Locate the cell with the specified text and output its [x, y] center coordinate. 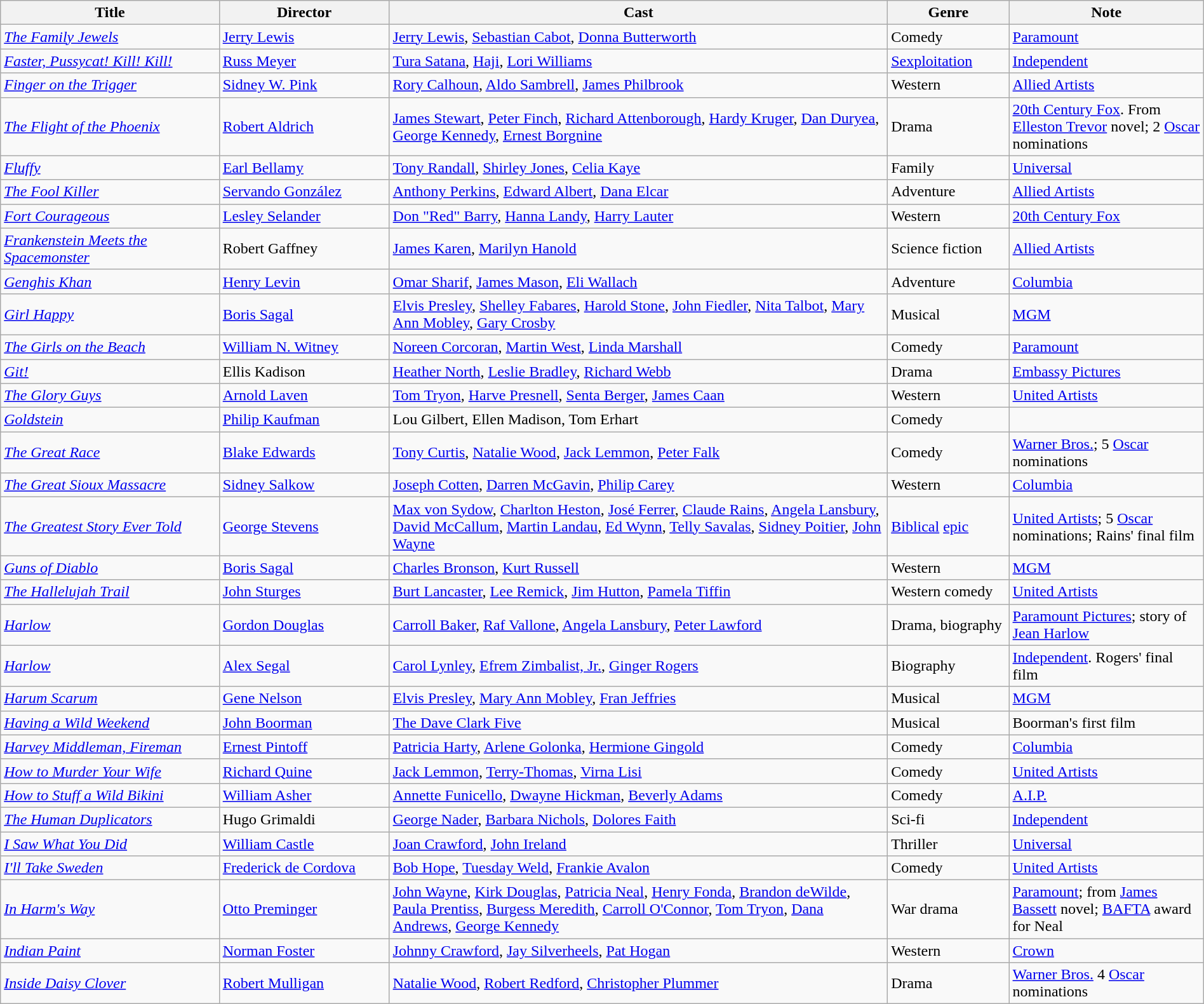
Warner Bros.; 5 Oscar nominations [1106, 452]
Jerry Lewis, Sebastian Cabot, Donna Butterworth [639, 37]
Sidney Salkow [304, 485]
Alex Segal [304, 666]
Inside Daisy Clover [110, 983]
20th Century Fox [1106, 216]
George Stevens [304, 526]
Patricia Harty, Arlene Golonka, Hermione Gingold [639, 747]
Note [1106, 13]
Jack Lemmon, Terry-Thomas, Virna Lisi [639, 771]
Philip Kaufman [304, 420]
Fort Courageous [110, 216]
20th Century Fox. From Elleston Trevor novel; 2 Oscar nominations [1106, 126]
Robert Aldrich [304, 126]
Paramount Pictures; story of Jean Harlow [1106, 625]
Charles Bronson, Kurt Russell [639, 568]
Frankenstein Meets the Spacemonster [110, 249]
Richard Quine [304, 771]
The Hallelujah Trail [110, 592]
The Family Jewels [110, 37]
Jerry Lewis [304, 37]
Harvey Middleman, Fireman [110, 747]
Harum Scarum [110, 699]
Omar Sharif, James Mason, Eli Wallach [639, 281]
Sci-fi [949, 819]
Heather North, Leslie Bradley, Richard Webb [639, 371]
The Human Duplicators [110, 819]
United Artists; 5 Oscar nominations; Rains' final film [1106, 526]
Western comedy [949, 592]
The Great Sioux Massacre [110, 485]
Biography [949, 666]
Gordon Douglas [304, 625]
Thriller [949, 844]
Finger on the Trigger [110, 85]
Embassy Pictures [1106, 371]
Henry Levin [304, 281]
I'll Take Sweden [110, 868]
Servando González [304, 192]
Independent. Rogers' final film [1106, 666]
Norman Foster [304, 951]
The Greatest Story Ever Told [110, 526]
Otto Preminger [304, 909]
How to Stuff a Wild Bikini [110, 795]
Noreen Corcoran, Martin West, Linda Marshall [639, 347]
I Saw What You Did [110, 844]
Anthony Perkins, Edward Albert, Dana Elcar [639, 192]
The Flight of the Phoenix [110, 126]
Warner Bros. 4 Oscar nominations [1106, 983]
James Stewart, Peter Finch, Richard Attenborough, Hardy Kruger, Dan Duryea, George Kennedy, Ernest Borgnine [639, 126]
Blake Edwards [304, 452]
Russ Meyer [304, 61]
How to Murder Your Wife [110, 771]
George Nader, Barbara Nichols, Dolores Faith [639, 819]
Burt Lancaster, Lee Remick, Jim Hutton, Pamela Tiffin [639, 592]
Guns of Diablo [110, 568]
Git! [110, 371]
Frederick de Cordova [304, 868]
Boorman's first film [1106, 723]
The Fool Killer [110, 192]
Science fiction [949, 249]
Drama, biography [949, 625]
Biblical epic [949, 526]
Fluffy [110, 168]
Don "Red" Barry, Hanna Landy, Harry Lauter [639, 216]
Genre [949, 13]
Gene Nelson [304, 699]
The Great Race [110, 452]
William N. Witney [304, 347]
Elvis Presley, Mary Ann Mobley, Fran Jeffries [639, 699]
Title [110, 13]
Arnold Laven [304, 396]
Lesley Selander [304, 216]
Elvis Presley, Shelley Fabares, Harold Stone, John Fiedler, Nita Talbot, Mary Ann Mobley, Gary Crosby [639, 314]
James Karen, Marilyn Hanold [639, 249]
Crown [1106, 951]
Goldstein [110, 420]
Having a Wild Weekend [110, 723]
The Girls on the Beach [110, 347]
William Castle [304, 844]
John Boorman [304, 723]
Faster, Pussycat! Kill! Kill! [110, 61]
Joan Crawford, John Ireland [639, 844]
Hugo Grimaldi [304, 819]
Lou Gilbert, Ellen Madison, Tom Erhart [639, 420]
Earl Bellamy [304, 168]
Tony Randall, Shirley Jones, Celia Kaye [639, 168]
Genghis Khan [110, 281]
Bob Hope, Tuesday Weld, Frankie Avalon [639, 868]
Carol Lynley, Efrem Zimbalist, Jr., Ginger Rogers [639, 666]
William Asher [304, 795]
A.I.P. [1106, 795]
Robert Gaffney [304, 249]
Tura Satana, Haji, Lori Williams [639, 61]
Girl Happy [110, 314]
Joseph Cotten, Darren McGavin, Philip Carey [639, 485]
Ellis Kadison [304, 371]
Paramount; from James Bassett novel; BAFTA award for Neal [1106, 909]
Director [304, 13]
Johnny Crawford, Jay Silverheels, Pat Hogan [639, 951]
Indian Paint [110, 951]
Robert Mulligan [304, 983]
Ernest Pintoff [304, 747]
Rory Calhoun, Aldo Sambrell, James Philbrook [639, 85]
Sexploitation [949, 61]
John Sturges [304, 592]
Tony Curtis, Natalie Wood, Jack Lemmon, Peter Falk [639, 452]
Carroll Baker, Raf Vallone, Angela Lansbury, Peter Lawford [639, 625]
In Harm's Way [110, 909]
Natalie Wood, Robert Redford, Christopher Plummer [639, 983]
Annette Funicello, Dwayne Hickman, Beverly Adams [639, 795]
War drama [949, 909]
Cast [639, 13]
Tom Tryon, Harve Presnell, Senta Berger, James Caan [639, 396]
Family [949, 168]
The Glory Guys [110, 396]
The Dave Clark Five [639, 723]
Sidney W. Pink [304, 85]
